Return (X, Y) of the center of cell containing provided text 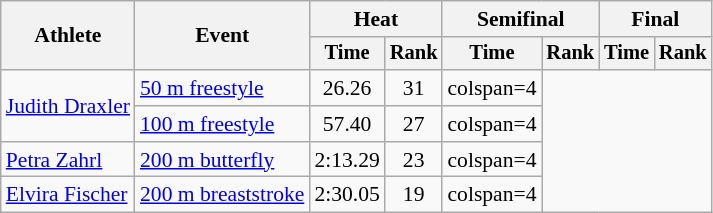
Event (222, 36)
Elvira Fischer (68, 195)
23 (414, 160)
Judith Draxler (68, 106)
27 (414, 124)
100 m freestyle (222, 124)
26.26 (346, 88)
Final (655, 19)
57.40 (346, 124)
Athlete (68, 36)
200 m butterfly (222, 160)
Heat (376, 19)
19 (414, 195)
2:13.29 (346, 160)
200 m breaststroke (222, 195)
31 (414, 88)
50 m freestyle (222, 88)
2:30.05 (346, 195)
Semifinal (520, 19)
Petra Zahrl (68, 160)
